Return the [x, y] coordinate for the center point of the cell that contains the specified text.  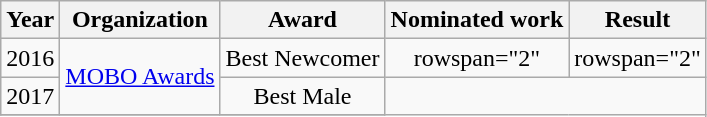
Best Male [302, 96]
Result [638, 20]
Organization [140, 20]
2016 [30, 58]
MOBO Awards [140, 77]
Best Newcomer [302, 58]
Nominated work [477, 20]
Year [30, 20]
Award [302, 20]
2017 [30, 96]
